Search for the cell housing the specified text and yield its (x, y) center coordinate. 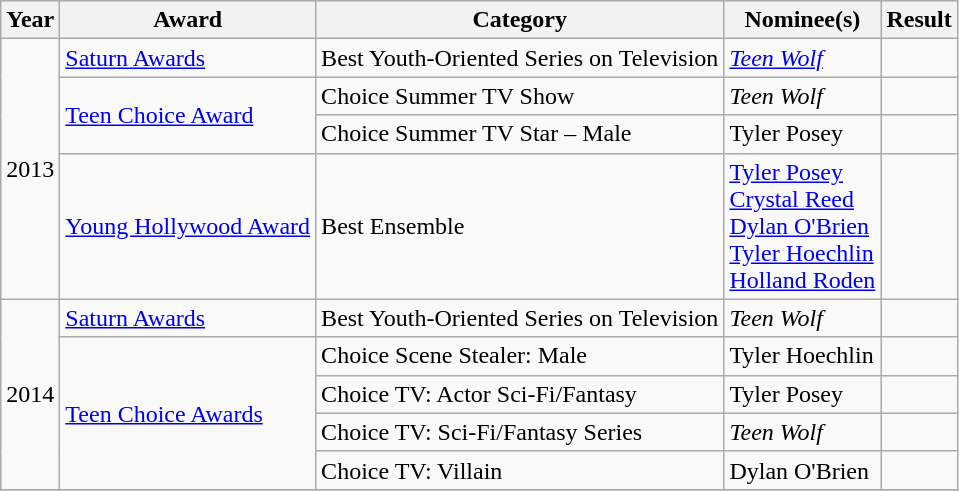
Best Ensemble (520, 226)
Choice Summer TV Star – Male (520, 134)
Result (919, 20)
Award (188, 20)
Category (520, 20)
2013 (30, 169)
Young Hollywood Award (188, 226)
Teen Choice Award (188, 115)
Choice Scene Stealer: Male (520, 356)
Choice Summer TV Show (520, 96)
Nominee(s) (802, 20)
Dylan O'Brien (802, 470)
Choice TV: Sci-Fi/Fantasy Series (520, 432)
Tyler PoseyCrystal ReedDylan O'BrienTyler HoechlinHolland Roden (802, 226)
Choice TV: Actor Sci-Fi/Fantasy (520, 394)
Year (30, 20)
Tyler Hoechlin (802, 356)
Choice TV: Villain (520, 470)
Teen Choice Awards (188, 413)
2014 (30, 394)
